Search for the cell housing the specified text and yield its [X, Y] center coordinate. 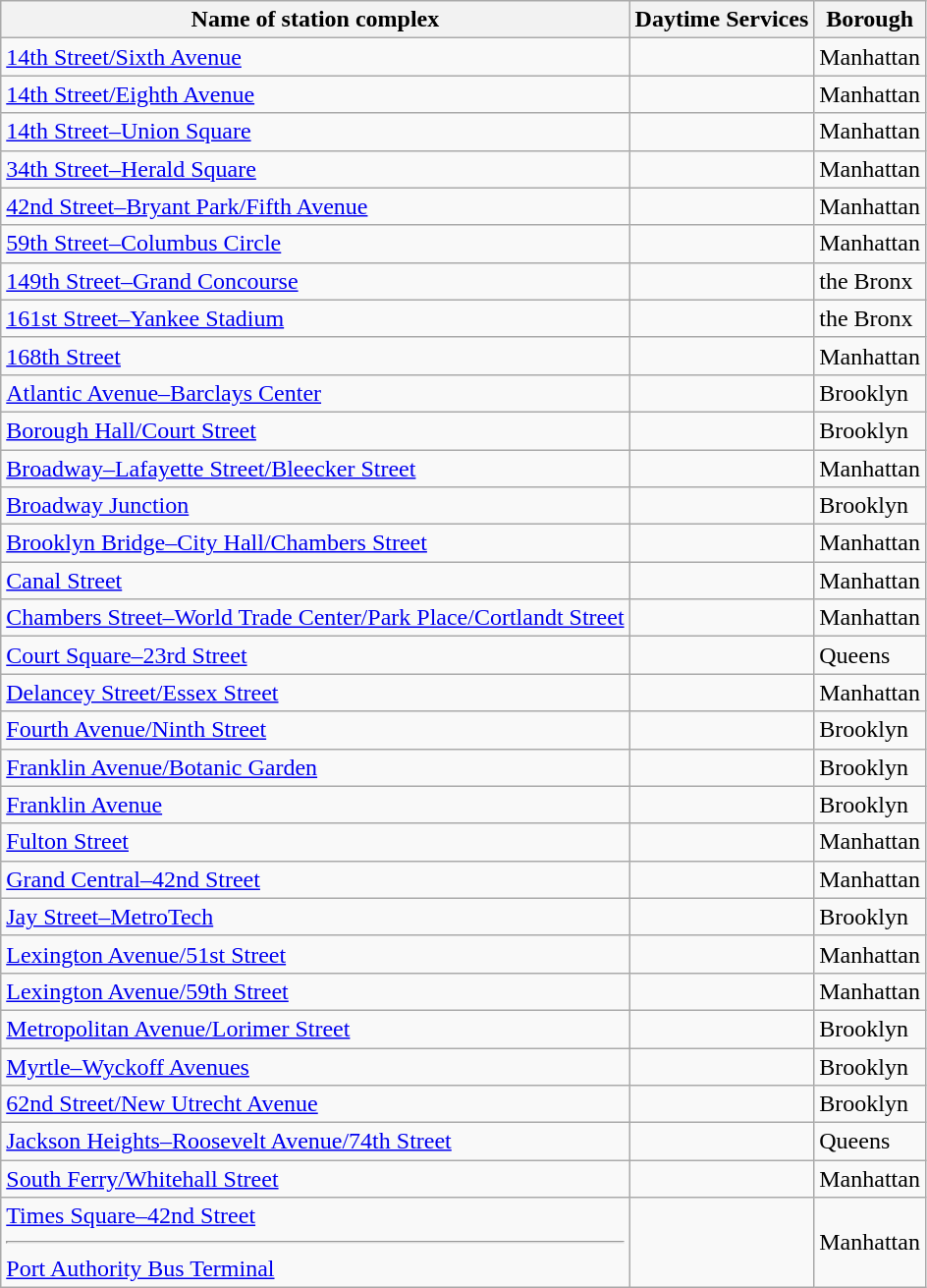
Court Square–23rd Street [315, 655]
62nd Street/New Utrecht Avenue [315, 1104]
Broadway–Lafayette Street/Bleecker Street [315, 469]
Myrtle–Wyckoff Avenues [315, 1066]
168th Street [315, 356]
Canal Street [315, 581]
Fulton Street [315, 842]
Lexington Avenue/51st Street [315, 954]
South Ferry/Whitehall Street [315, 1179]
Metropolitan Avenue/Lorimer Street [315, 1029]
Franklin Avenue [315, 805]
14th Street–Union Square [315, 132]
Times Square–42nd StreetPort Authority Bus Terminal [315, 1243]
Daytime Services [722, 20]
Lexington Avenue/59th Street [315, 991]
Brooklyn Bridge–City Hall/Chambers Street [315, 543]
Grand Central–42nd Street [315, 879]
Jay Street–MetroTech [315, 917]
59th Street–Columbus Circle [315, 244]
14th Street/Eighth Avenue [315, 94]
Borough [870, 20]
14th Street/Sixth Avenue [315, 57]
Fourth Avenue/Ninth Street [315, 730]
Chambers Street–World Trade Center/Park Place/Cortlandt Street [315, 618]
34th Street–Herald Square [315, 169]
Atlantic Avenue–Barclays Center [315, 393]
Delancey Street/Essex Street [315, 693]
Name of station complex [315, 20]
Borough Hall/Court Street [315, 430]
42nd Street–Bryant Park/Fifth Avenue [315, 206]
161st Street–Yankee Stadium [315, 318]
149th Street–Grand Concourse [315, 281]
Franklin Avenue/Botanic Garden [315, 767]
Jackson Heights–Roosevelt Avenue/74th Street [315, 1142]
Broadway Junction [315, 506]
